Capture the cell that displays the provided text and extract its [x, y] central coordinate. 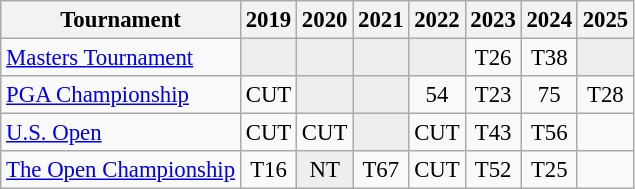
Masters Tournament [121, 58]
T67 [381, 170]
T26 [493, 58]
2019 [268, 20]
T16 [268, 170]
T52 [493, 170]
T28 [605, 95]
2020 [325, 20]
54 [437, 95]
The Open Championship [121, 170]
T43 [493, 133]
T23 [493, 95]
2024 [549, 20]
2023 [493, 20]
T25 [549, 170]
PGA Championship [121, 95]
75 [549, 95]
T56 [549, 133]
2022 [437, 20]
T38 [549, 58]
Tournament [121, 20]
2025 [605, 20]
2021 [381, 20]
NT [325, 170]
U.S. Open [121, 133]
